Determine the (x, y) coordinate at the center of the cell enclosing the given text.  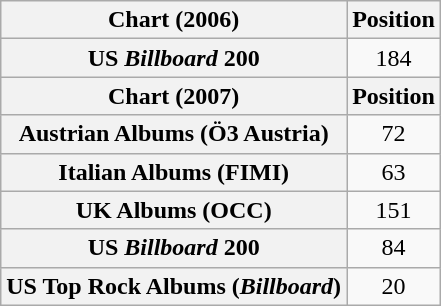
151 (394, 210)
63 (394, 172)
72 (394, 134)
Austrian Albums (Ö3 Austria) (174, 134)
Chart (2007) (174, 96)
184 (394, 58)
Italian Albums (FIMI) (174, 172)
Chart (2006) (174, 20)
20 (394, 286)
84 (394, 248)
US Top Rock Albums (Billboard) (174, 286)
UK Albums (OCC) (174, 210)
